Capture the cell that displays the provided text and extract its [x, y] central coordinate. 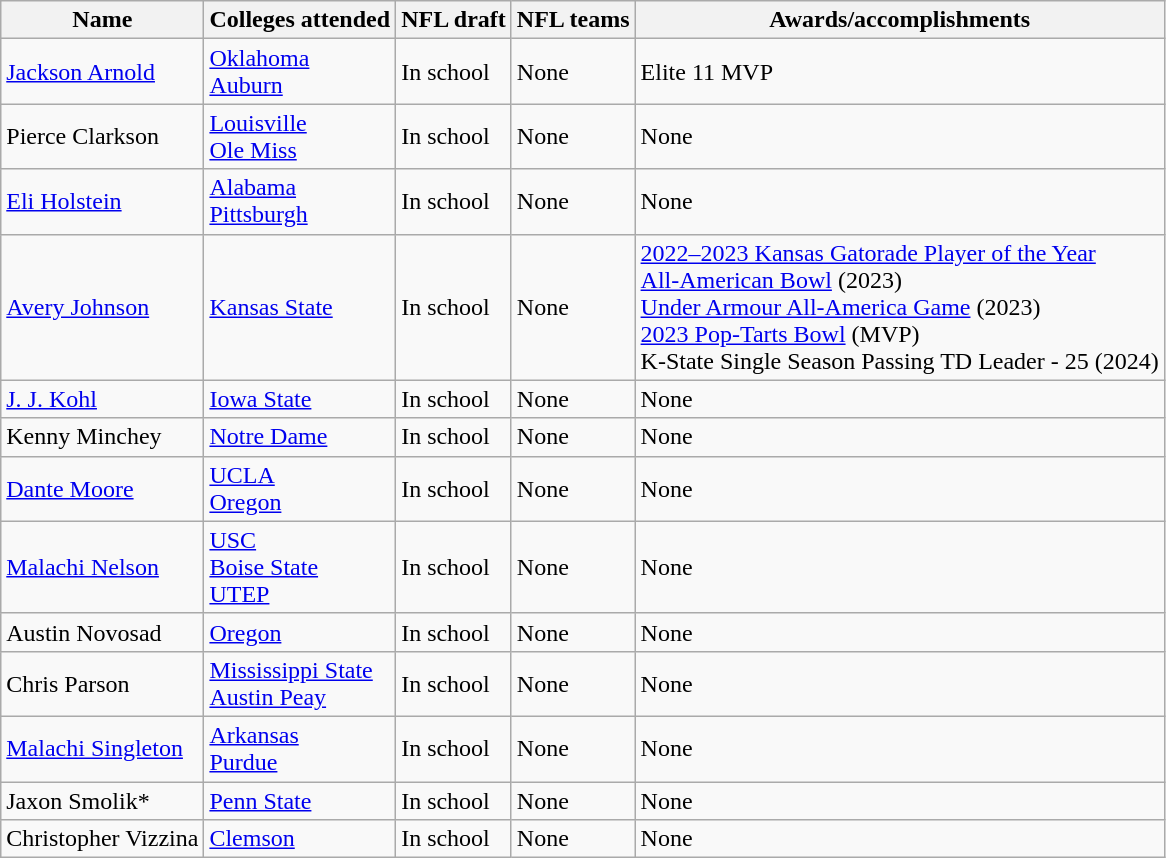
NFL draft [454, 20]
Chris Parson [102, 684]
Avery Johnson [102, 307]
J. J. Kohl [102, 399]
Austin Novosad [102, 632]
Malachi Nelson [102, 567]
Colleges attended [300, 20]
Eli Holstein [102, 202]
AlabamaPittsburgh [300, 202]
Malachi Singleton [102, 748]
Penn State [300, 801]
Louisville Ole Miss [300, 136]
USCBoise State UTEP [300, 567]
Arkansas Purdue [300, 748]
Clemson [300, 839]
Oregon [300, 632]
Jackson Arnold [102, 72]
Notre Dame [300, 437]
Iowa State [300, 399]
Kansas State [300, 307]
Jaxon Smolik* [102, 801]
NFL teams [573, 20]
Elite 11 MVP [900, 72]
Pierce Clarkson [102, 136]
Oklahoma Auburn [300, 72]
UCLAOregon [300, 488]
Christopher Vizzina [102, 839]
Name [102, 20]
Mississippi State Austin Peay [300, 684]
Dante Moore [102, 488]
Awards/accomplishments [900, 20]
Kenny Minchey [102, 437]
